Output the [x, y] coordinate of the center of the cell containing the given text.  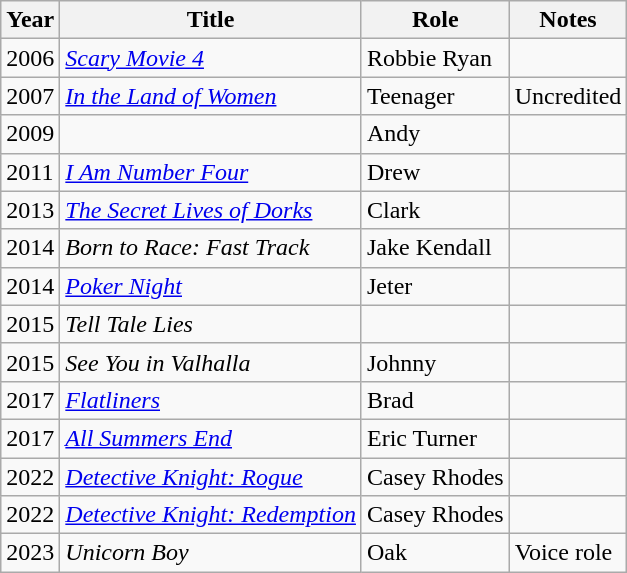
2011 [30, 172]
2007 [30, 96]
Andy [435, 134]
Teenager [435, 96]
I Am Number Four [211, 172]
Born to Race: Fast Track [211, 248]
Notes [568, 20]
Tell Tale Lies [211, 324]
All Summers End [211, 438]
Scary Movie 4 [211, 58]
Year [30, 20]
Johnny [435, 362]
Brad [435, 400]
Flatliners [211, 400]
Detective Knight: Redemption [211, 515]
Oak [435, 553]
Drew [435, 172]
Voice role [568, 553]
Unicorn Boy [211, 553]
Detective Knight: Rogue [211, 477]
Poker Night [211, 286]
Clark [435, 210]
Role [435, 20]
Title [211, 20]
Uncredited [568, 96]
Jeter [435, 286]
In the Land of Women [211, 96]
2023 [30, 553]
Jake Kendall [435, 248]
2006 [30, 58]
The Secret Lives of Dorks [211, 210]
Eric Turner [435, 438]
See You in Valhalla [211, 362]
Robbie Ryan [435, 58]
2013 [30, 210]
2009 [30, 134]
